Scan for the cell matching the given text and deliver its [X, Y] coordinate at center. 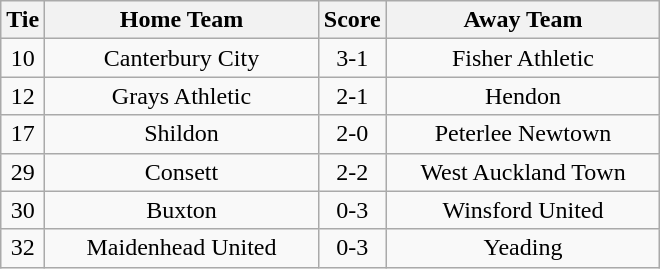
Maidenhead United [182, 248]
Away Team [523, 20]
Hendon [523, 96]
17 [23, 134]
32 [23, 248]
2-1 [352, 96]
Canterbury City [182, 58]
2-2 [352, 172]
Score [352, 20]
29 [23, 172]
3-1 [352, 58]
Tie [23, 20]
Consett [182, 172]
10 [23, 58]
Grays Athletic [182, 96]
Buxton [182, 210]
Yeading [523, 248]
Fisher Athletic [523, 58]
30 [23, 210]
West Auckland Town [523, 172]
12 [23, 96]
Peterlee Newtown [523, 134]
Shildon [182, 134]
Home Team [182, 20]
Winsford United [523, 210]
2-0 [352, 134]
